Capture the cell that displays the provided text and extract its [X, Y] central coordinate. 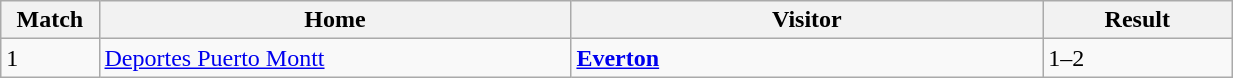
1–2 [1138, 58]
1 [50, 58]
Result [1138, 20]
Match [50, 20]
Home [335, 20]
Deportes Puerto Montt [335, 58]
Everton [807, 58]
Visitor [807, 20]
